Determine the [X, Y] coordinate at the center of the cell enclosing the given text.  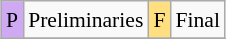
P [12, 20]
Final [198, 20]
F [159, 20]
Preliminaries [86, 20]
